From the cell containing the given text, extract its center point as (X, Y) coordinate. 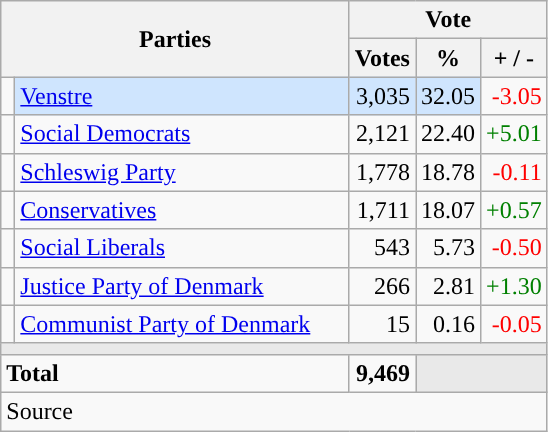
-0.05 (514, 324)
Conservatives (182, 210)
-0.50 (514, 248)
3,035 (382, 96)
Social Liberals (182, 248)
+ / - (514, 58)
266 (382, 286)
+5.01 (514, 134)
Total (176, 373)
18.07 (448, 210)
% (448, 58)
Social Democrats (182, 134)
+0.57 (514, 210)
-0.11 (514, 172)
+1.30 (514, 286)
Schleswig Party (182, 172)
Justice Party of Denmark (182, 286)
-3.05 (514, 96)
9,469 (382, 373)
Parties (176, 39)
543 (382, 248)
1,778 (382, 172)
18.78 (448, 172)
0.16 (448, 324)
Votes (382, 58)
15 (382, 324)
Communist Party of Denmark (182, 324)
2.81 (448, 286)
Venstre (182, 96)
Vote (448, 20)
22.40 (448, 134)
5.73 (448, 248)
1,711 (382, 210)
2,121 (382, 134)
Source (274, 411)
32.05 (448, 96)
